Return [X, Y] of the center of cell containing provided text 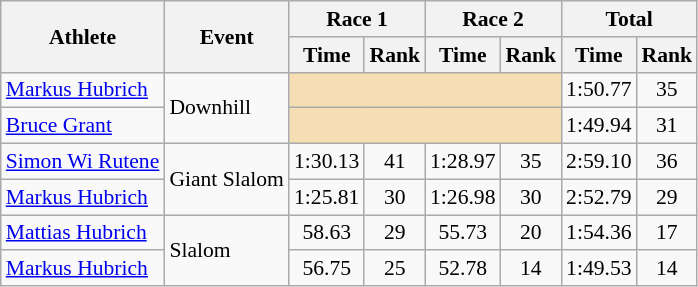
Race 1 [357, 19]
Giant Slalom [226, 180]
2:52.79 [598, 197]
Mattias Hubrich [83, 233]
36 [668, 162]
1:49.53 [598, 269]
1:28.97 [462, 162]
31 [668, 126]
1:54.36 [598, 233]
1:30.13 [326, 162]
41 [394, 162]
Slalom [226, 250]
55.73 [462, 233]
17 [668, 233]
Total [629, 19]
58.63 [326, 233]
52.78 [462, 269]
Simon Wi Rutene [83, 162]
Race 2 [493, 19]
20 [532, 233]
1:25.81 [326, 197]
1:50.77 [598, 90]
Event [226, 36]
1:26.98 [462, 197]
2:59.10 [598, 162]
25 [394, 269]
Athlete [83, 36]
56.75 [326, 269]
1:49.94 [598, 126]
Downhill [226, 108]
Bruce Grant [83, 126]
